Pinpoint the cell where the given text exists, returning its [x, y] midpoint coordinate. 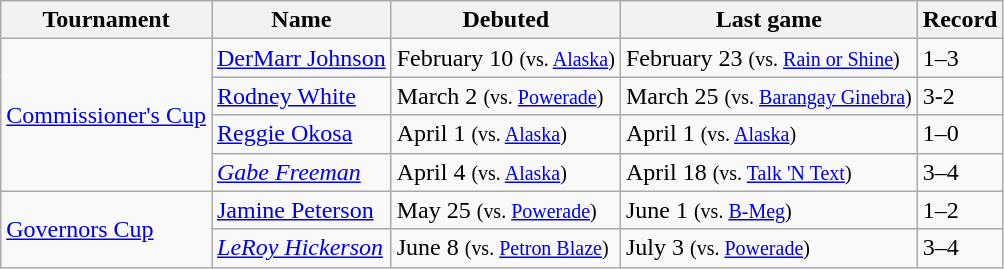
Gabe Freeman [302, 172]
LeRoy Hickerson [302, 248]
DerMarr Johnson [302, 58]
Rodney White [302, 96]
June 1 (vs. B-Meg) [768, 210]
Reggie Okosa [302, 134]
May 25 (vs. Powerade) [506, 210]
April 4 (vs. Alaska) [506, 172]
February 10 (vs. Alaska) [506, 58]
Name [302, 20]
Debuted [506, 20]
Governors Cup [106, 229]
April 18 (vs. Talk 'N Text) [768, 172]
June 8 (vs. Petron Blaze) [506, 248]
3-2 [960, 96]
July 3 (vs. Powerade) [768, 248]
1–2 [960, 210]
1–3 [960, 58]
Jamine Peterson [302, 210]
1–0 [960, 134]
Last game [768, 20]
February 23 (vs. Rain or Shine) [768, 58]
March 2 (vs. Powerade) [506, 96]
Record [960, 20]
March 25 (vs. Barangay Ginebra) [768, 96]
Tournament [106, 20]
Commissioner's Cup [106, 115]
